Capture the cell that displays the provided text and extract its [X, Y] central coordinate. 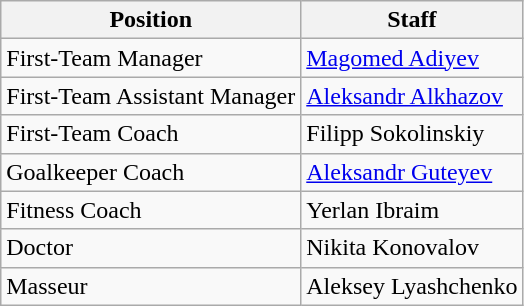
Doctor [151, 248]
Filipp Sokolinskiy [412, 134]
Yerlan Ibraim [412, 210]
Goalkeeper Coach [151, 172]
Magomed Adiyev [412, 58]
First-Team Manager [151, 58]
Fitness Coach [151, 210]
Aleksandr Alkhazov [412, 96]
Staff [412, 20]
First-Team Assistant Manager [151, 96]
First-Team Coach [151, 134]
Aleksey Lyashchenko [412, 286]
Aleksandr Guteyev [412, 172]
Position [151, 20]
Masseur [151, 286]
Nikita Konovalov [412, 248]
